Pinpoint the cell where the given text exists, returning its (x, y) midpoint coordinate. 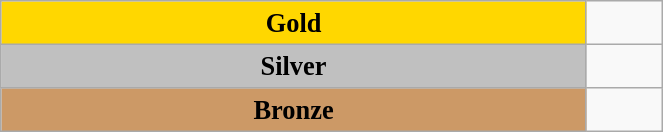
Bronze (294, 109)
Gold (294, 22)
Silver (294, 66)
